Determine the [x, y] coordinate at the center of the cell enclosing the given text.  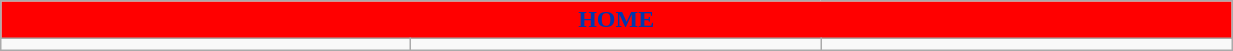
HOME [616, 20]
